Extract the (X, Y) coordinate from the center of the cell holding the provided text.  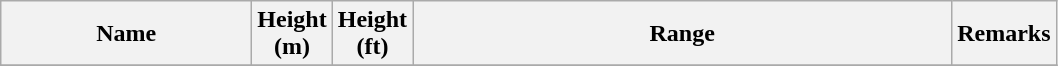
Height(m) (292, 34)
Range (682, 34)
Name (126, 34)
Height(ft) (372, 34)
Remarks (1004, 34)
